Extract the (X, Y) coordinate from the center of the cell holding the provided text.  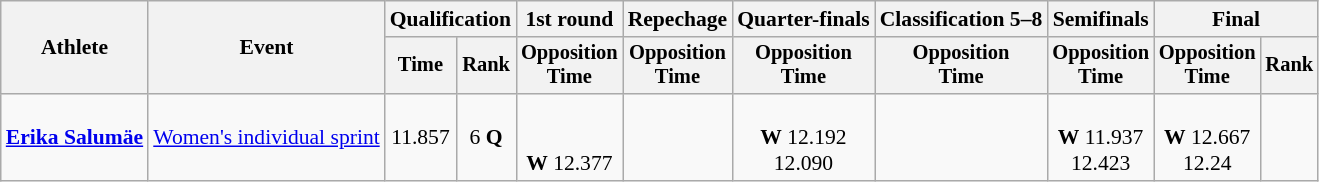
W 12.377 (570, 138)
Semifinals (1100, 19)
W 12.667 12.24 (1208, 138)
6 Q (486, 138)
Final (1236, 19)
Quarter-finals (803, 19)
Qualification (450, 19)
1st round (570, 19)
W 12.192 12.090 (803, 138)
11.857 (420, 138)
W 11.937 12.423 (1100, 138)
Erika Salumäe (74, 138)
Time (420, 66)
Event (266, 48)
Athlete (74, 48)
Classification 5–8 (962, 19)
Repechage (678, 19)
Women's individual sprint (266, 138)
